From the cell containing the given text, extract its center point as (x, y) coordinate. 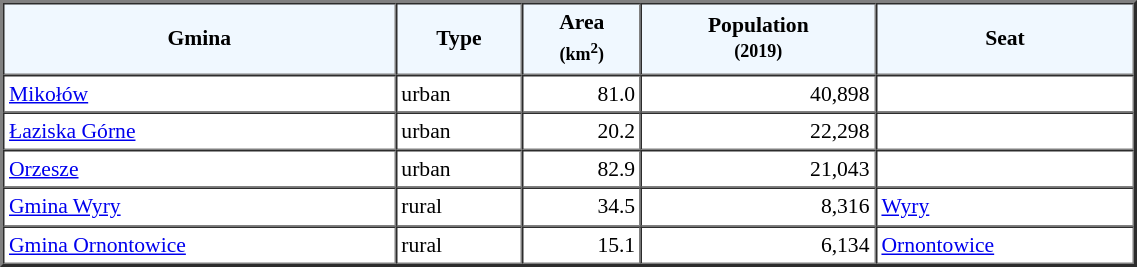
22,298 (758, 131)
Wyry (1004, 207)
21,043 (758, 169)
15.1 (582, 245)
8,316 (758, 207)
Mikołów (199, 93)
Gmina (199, 38)
Gmina Ornontowice (199, 245)
34.5 (582, 207)
6,134 (758, 245)
Type (458, 38)
Area(km2) (582, 38)
40,898 (758, 93)
81.0 (582, 93)
82.9 (582, 169)
Gmina Wyry (199, 207)
Population(2019) (758, 38)
Ornontowice (1004, 245)
Seat (1004, 38)
20.2 (582, 131)
Orzesze (199, 169)
Łaziska Górne (199, 131)
